Search for the cell housing the specified text and yield its (X, Y) center coordinate. 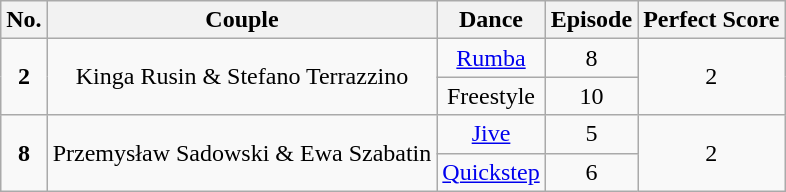
Rumba (491, 58)
Freestyle (491, 96)
Episode (591, 20)
Jive (491, 134)
Quickstep (491, 172)
10 (591, 96)
Kinga Rusin & Stefano Terrazzino (242, 77)
Couple (242, 20)
5 (591, 134)
Perfect Score (712, 20)
Przemysław Sadowski & Ewa Szabatin (242, 153)
No. (24, 20)
Dance (491, 20)
6 (591, 172)
